Capture the cell that displays the provided text and extract its (x, y) central coordinate. 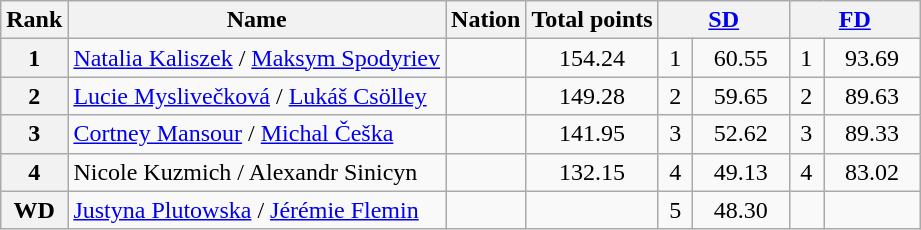
149.28 (592, 96)
83.02 (872, 172)
Rank (34, 20)
WD (34, 210)
Cortney Mansour / Michal Češka (257, 134)
59.65 (740, 96)
5 (675, 210)
SD (724, 20)
93.69 (872, 58)
154.24 (592, 58)
Nicole Kuzmich / Alexandr Sinicyn (257, 172)
60.55 (740, 58)
FD (854, 20)
Justyna Plutowska / Jérémie Flemin (257, 210)
48.30 (740, 210)
141.95 (592, 134)
Total points (592, 20)
Lucie Myslivečková / Lukáš Csölley (257, 96)
Nation (486, 20)
89.63 (872, 96)
52.62 (740, 134)
49.13 (740, 172)
89.33 (872, 134)
Natalia Kaliszek / Maksym Spodyriev (257, 58)
Name (257, 20)
132.15 (592, 172)
